Determine the (X, Y) coordinate at the center of the cell enclosing the given text.  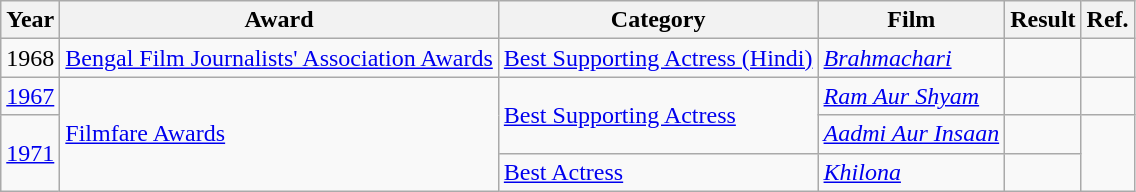
Aadmi Aur Insaan (912, 134)
Brahmachari (912, 58)
1971 (30, 153)
Category (658, 20)
Film (912, 20)
Filmfare Awards (280, 134)
Best Actress (658, 172)
Khilona (912, 172)
Best Supporting Actress (658, 115)
Ram Aur Shyam (912, 96)
1968 (30, 58)
Result (1043, 20)
Ref. (1108, 20)
1967 (30, 96)
Year (30, 20)
Award (280, 20)
Best Supporting Actress (Hindi) (658, 58)
Bengal Film Journalists' Association Awards (280, 58)
